Determine the (x, y) coordinate at the center of the cell enclosing the given text.  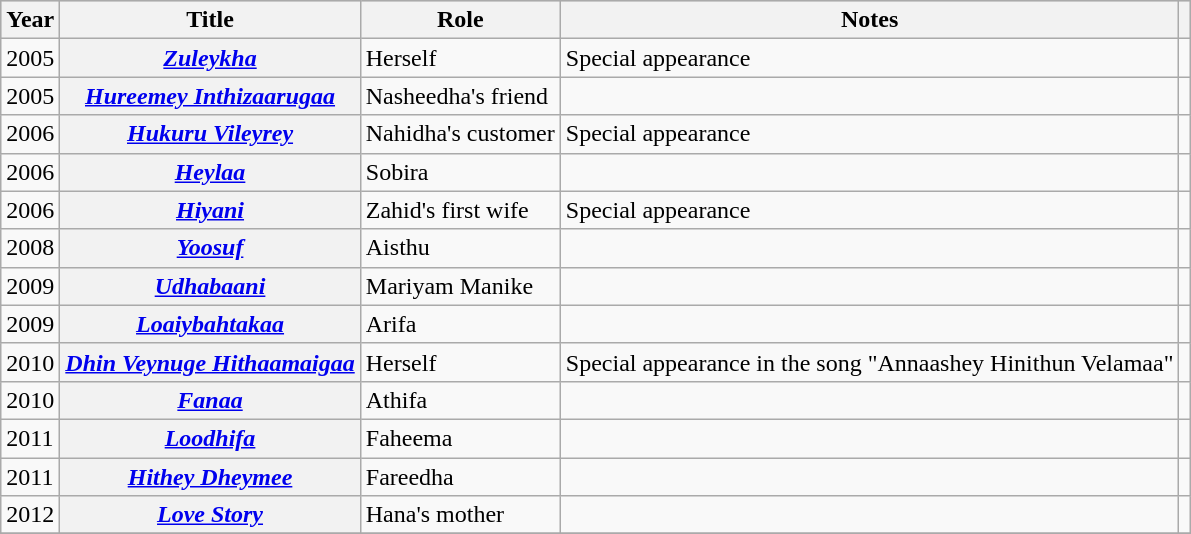
Loodhifa (210, 438)
Heylaa (210, 172)
Title (210, 20)
Fareedha (460, 477)
Athifa (460, 400)
2012 (30, 515)
Love Story (210, 515)
Faheema (460, 438)
Sobira (460, 172)
Fanaa (210, 400)
2008 (30, 248)
Dhin Veynuge Hithaamaigaa (210, 362)
Hukuru Vileyrey (210, 134)
Udhabaani (210, 286)
Nasheedha's friend (460, 96)
Arifa (460, 324)
Hithey Dheymee (210, 477)
Hureemey Inthizaarugaa (210, 96)
Hana's mother (460, 515)
Role (460, 20)
Zuleykha (210, 58)
Special appearance in the song "Annaashey Hinithun Velamaa" (870, 362)
Aisthu (460, 248)
Year (30, 20)
Yoosuf (210, 248)
Zahid's first wife (460, 210)
Mariyam Manike (460, 286)
Notes (870, 20)
Nahidha's customer (460, 134)
Loaiybahtakaa (210, 324)
Hiyani (210, 210)
